For the text-containing cell, return its midpoint in (x, y) coordinate format. 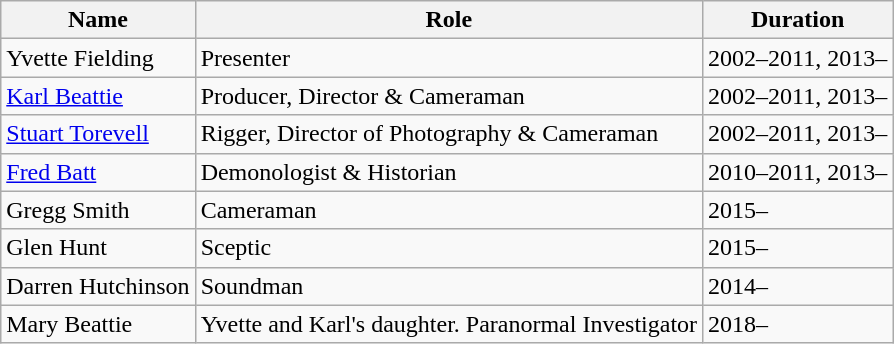
Stuart Torevell (98, 134)
Karl Beattie (98, 96)
Producer, Director & Cameraman (448, 96)
Mary Beattie (98, 324)
Role (448, 20)
Duration (798, 20)
2010–2011, 2013– (798, 172)
Yvette Fielding (98, 58)
Yvette and Karl's daughter. Paranormal Investigator (448, 324)
Demonologist & Historian (448, 172)
Sceptic (448, 248)
Name (98, 20)
Cameraman (448, 210)
Glen Hunt (98, 248)
2018– (798, 324)
Soundman (448, 286)
Fred Batt (98, 172)
Presenter (448, 58)
Rigger, Director of Photography & Cameraman (448, 134)
Darren Hutchinson (98, 286)
Gregg Smith (98, 210)
2014– (798, 286)
